For the text-containing cell, return its midpoint in [X, Y] coordinate format. 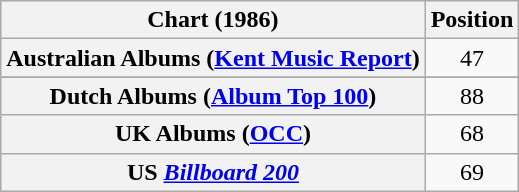
Chart (1986) [213, 20]
Australian Albums (Kent Music Report) [213, 58]
88 [472, 96]
US Billboard 200 [213, 172]
68 [472, 134]
47 [472, 58]
UK Albums (OCC) [213, 134]
Position [472, 20]
69 [472, 172]
Dutch Albums (Album Top 100) [213, 96]
